Locate the cell with the specified text and output its (x, y) center coordinate. 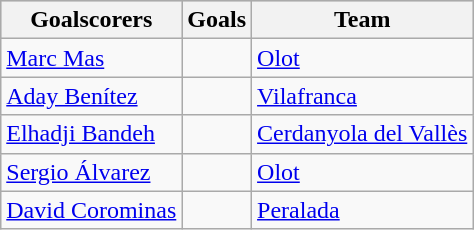
Goalscorers (92, 20)
Marc Mas (92, 58)
Goals (217, 20)
Team (362, 20)
Peralada (362, 210)
Aday Benítez (92, 96)
Elhadji Bandeh (92, 134)
Cerdanyola del Vallès (362, 134)
Sergio Álvarez (92, 172)
Vilafranca (362, 96)
David Corominas (92, 210)
